Scan for the cell matching the given text and deliver its [x, y] coordinate at center. 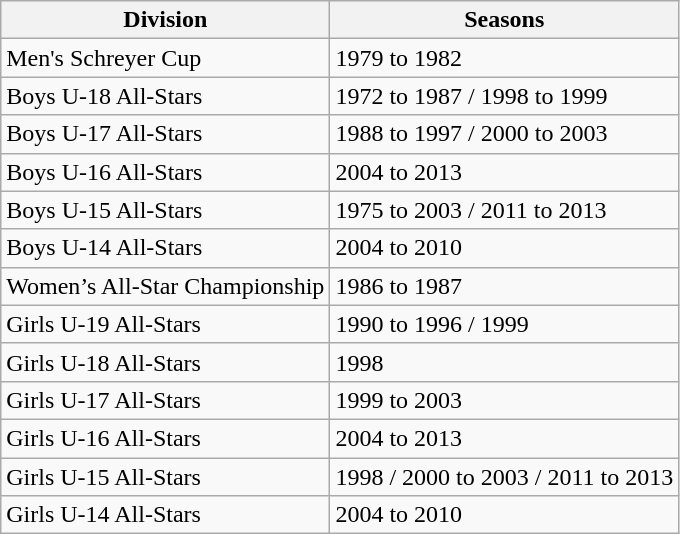
Girls U-14 All-Stars [166, 515]
Girls U-16 All-Stars [166, 438]
1975 to 2003 / 2011 to 2013 [504, 210]
Boys U-18 All-Stars [166, 96]
Division [166, 20]
Girls U-19 All-Stars [166, 324]
Boys U-14 All-Stars [166, 248]
1999 to 2003 [504, 400]
1979 to 1982 [504, 58]
Girls U-17 All-Stars [166, 400]
Seasons [504, 20]
Girls U-18 All-Stars [166, 362]
1972 to 1987 / 1998 to 1999 [504, 96]
Girls U-15 All-Stars [166, 477]
Boys U-15 All-Stars [166, 210]
Boys U-16 All-Stars [166, 172]
1990 to 1996 / 1999 [504, 324]
1998 [504, 362]
Women’s All-Star Championship [166, 286]
1998 / 2000 to 2003 / 2011 to 2013 [504, 477]
1988 to 1997 / 2000 to 2003 [504, 134]
1986 to 1987 [504, 286]
Boys U-17 All-Stars [166, 134]
Men's Schreyer Cup [166, 58]
